Pinpoint the cell where the given text exists, returning its [X, Y] midpoint coordinate. 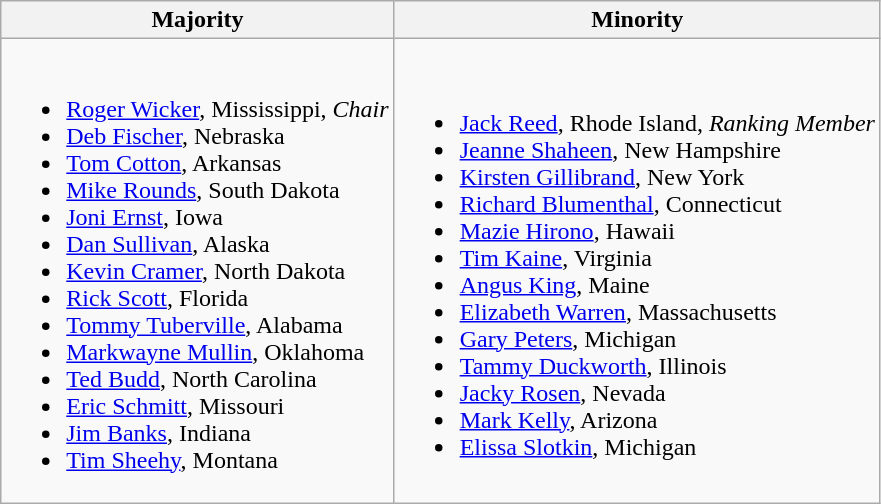
Minority [637, 20]
Majority [198, 20]
